Return the [x, y] coordinate for the center point of the cell that contains the specified text.  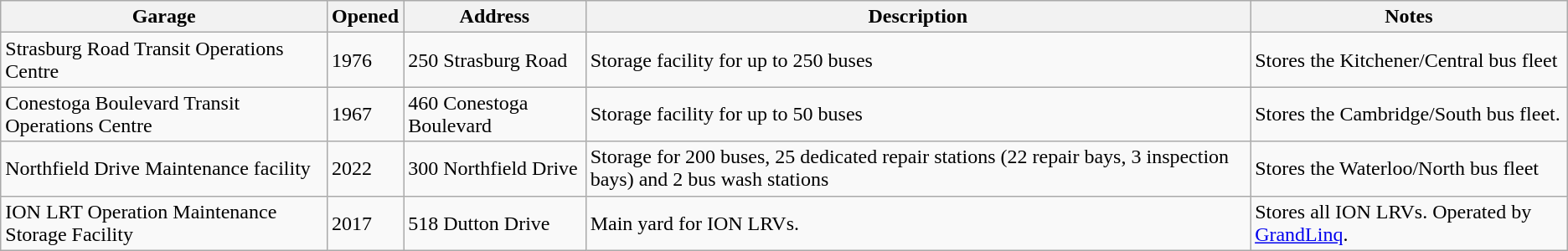
Description [918, 17]
Notes [1409, 17]
1976 [365, 60]
2017 [365, 223]
Garage [164, 17]
Main yard for ION LRVs. [918, 223]
Conestoga Boulevard Transit Operations Centre [164, 114]
Stores the Cambridge/South bus fleet. [1409, 114]
518 Dutton Drive [495, 223]
Northfield Drive Maintenance facility [164, 169]
Storage for 200 buses, 25 dedicated repair stations (22 repair bays, 3 inspection bays) and 2 bus wash stations [918, 169]
Opened [365, 17]
1967 [365, 114]
Address [495, 17]
Stores the Waterloo/North bus fleet [1409, 169]
Stores the Kitchener/Central bus fleet [1409, 60]
Stores all ION LRVs. Operated by GrandLinq. [1409, 223]
460 Conestoga Boulevard [495, 114]
Storage facility for up to 50 buses [918, 114]
Storage facility for up to 250 buses [918, 60]
Strasburg Road Transit Operations Centre [164, 60]
300 Northfield Drive [495, 169]
ION LRT Operation Maintenance Storage Facility [164, 223]
250 Strasburg Road [495, 60]
2022 [365, 169]
